Capture the cell that displays the provided text and extract its [X, Y] central coordinate. 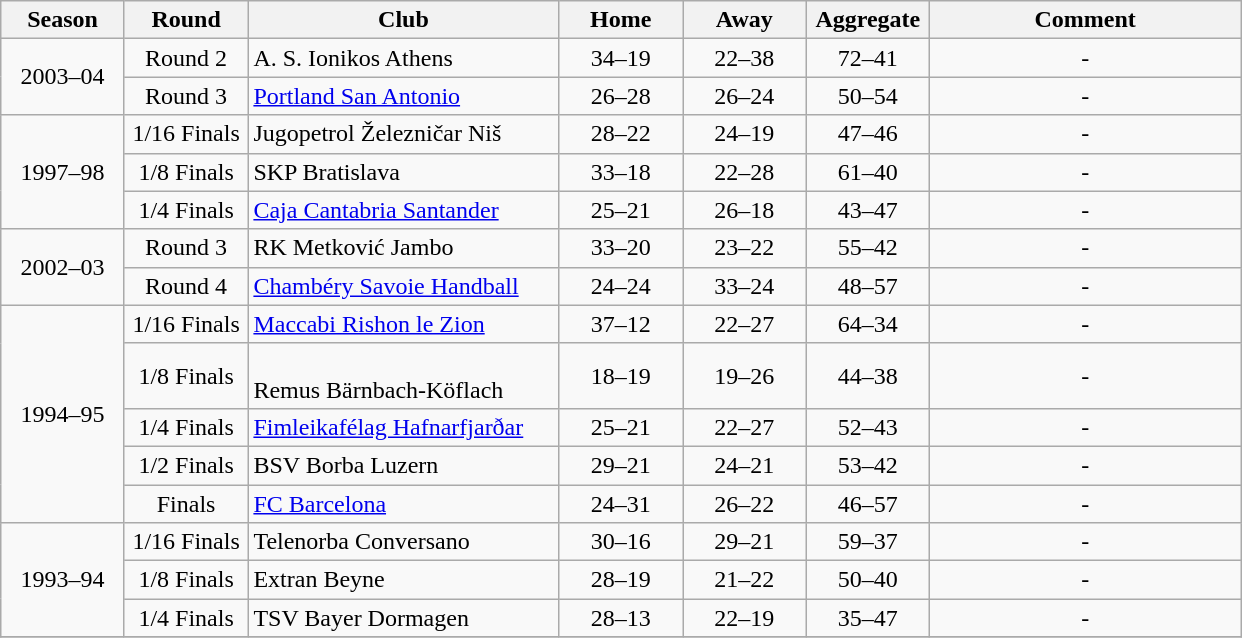
33–20 [621, 248]
Telenorba Conversano [404, 542]
1993–94 [63, 580]
FC Barcelona [404, 503]
28–19 [621, 580]
28–22 [621, 134]
26–24 [744, 96]
Comment [1086, 20]
2003–04 [63, 77]
24–31 [621, 503]
26–28 [621, 96]
Round 2 [186, 58]
22–38 [744, 58]
Caja Cantabria Santander [404, 210]
Club [404, 20]
21–22 [744, 580]
Extran Beyne [404, 580]
A. S. Ionikos Athens [404, 58]
24–21 [744, 465]
30–16 [621, 542]
55–42 [868, 248]
1997–98 [63, 172]
28–13 [621, 618]
19–26 [744, 376]
Portland San Antonio [404, 96]
1/2 Finals [186, 465]
26–22 [744, 503]
33–24 [744, 286]
26–18 [744, 210]
35–47 [868, 618]
2002–03 [63, 267]
Home [621, 20]
Chambéry Savoie Handball [404, 286]
53–42 [868, 465]
50–40 [868, 580]
Fimleikafélag Hafnarfjarðar [404, 427]
22–19 [744, 618]
37–12 [621, 324]
59–37 [868, 542]
23–22 [744, 248]
Away [744, 20]
Remus Bärnbach-Köflach [404, 376]
44–38 [868, 376]
48–57 [868, 286]
BSV Borba Luzern [404, 465]
18–19 [621, 376]
50–54 [868, 96]
24–19 [744, 134]
46–57 [868, 503]
72–41 [868, 58]
47–46 [868, 134]
Round 4 [186, 286]
Finals [186, 503]
24–24 [621, 286]
33–18 [621, 172]
64–34 [868, 324]
1994–95 [63, 414]
52–43 [868, 427]
34–19 [621, 58]
TSV Bayer Dormagen [404, 618]
Season [63, 20]
22–28 [744, 172]
Maccabi Rishon le Zion [404, 324]
43–47 [868, 210]
Jugopetrol Železničar Niš [404, 134]
61–40 [868, 172]
Aggregate [868, 20]
SKP Bratislava [404, 172]
Round [186, 20]
RK Metković Jambo [404, 248]
